Output the (X, Y) coordinate of the center of the cell containing the given text.  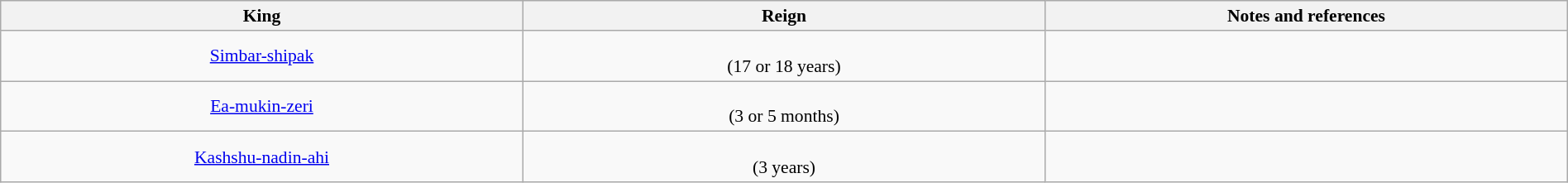
(3 or 5 months) (784, 106)
Ea-mukin-zeri (262, 106)
Kashshu-nadin-ahi (262, 157)
King (262, 16)
(3 years) (784, 157)
Reign (784, 16)
Notes and references (1307, 16)
Simbar-shipak (262, 56)
(17 or 18 years) (784, 56)
